Detect which cell encompasses the target text, then output its (x, y) center coordinate. 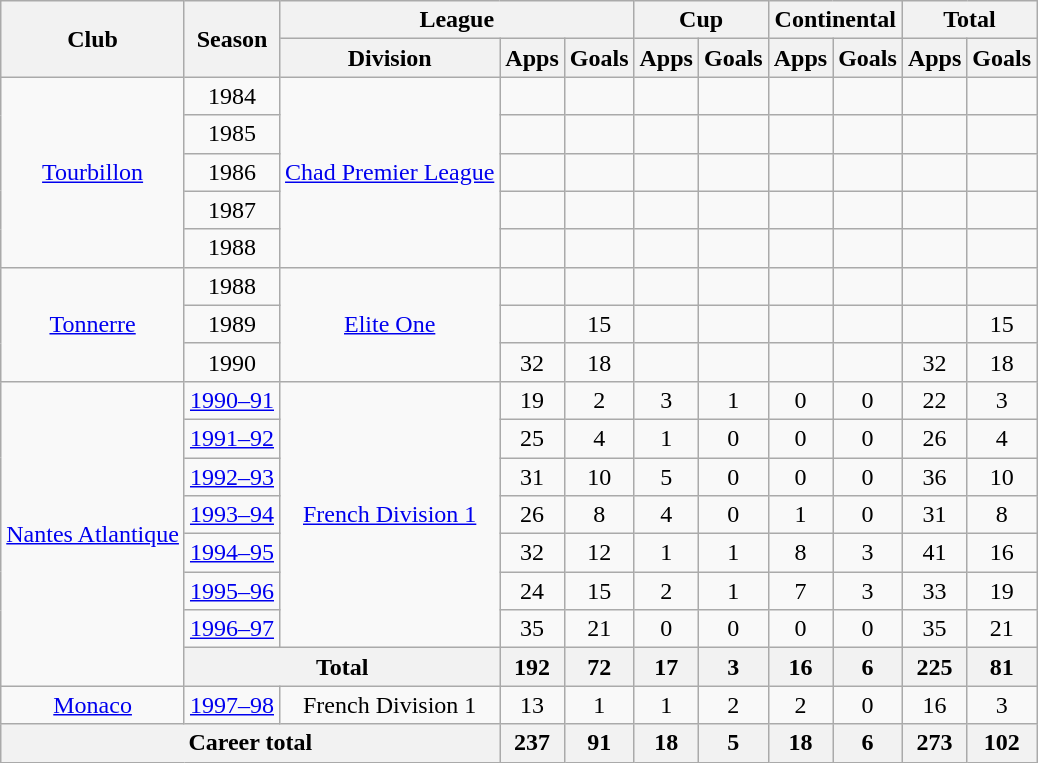
Club (93, 39)
273 (934, 743)
1993–94 (232, 515)
1990 (232, 362)
1985 (232, 134)
Continental (835, 20)
Tonnerre (93, 324)
13 (532, 705)
Career total (250, 743)
Chad Premier League (390, 172)
192 (532, 667)
36 (934, 477)
League (457, 20)
1990–91 (232, 400)
1996–97 (232, 629)
1995–96 (232, 591)
91 (599, 743)
1984 (232, 96)
225 (934, 667)
Monaco (93, 705)
7 (800, 591)
Division (390, 58)
1992–93 (232, 477)
1989 (232, 324)
1991–92 (232, 438)
1994–95 (232, 553)
33 (934, 591)
Nantes Atlantique (93, 533)
1986 (232, 172)
22 (934, 400)
Cup (701, 20)
1997–98 (232, 705)
Tourbillon (93, 172)
Elite One (390, 324)
24 (532, 591)
17 (666, 667)
Season (232, 39)
72 (599, 667)
12 (599, 553)
25 (532, 438)
41 (934, 553)
237 (532, 743)
81 (1002, 667)
1987 (232, 210)
102 (1002, 743)
